Determine the (X, Y) coordinate at the center of the cell enclosing the given text.  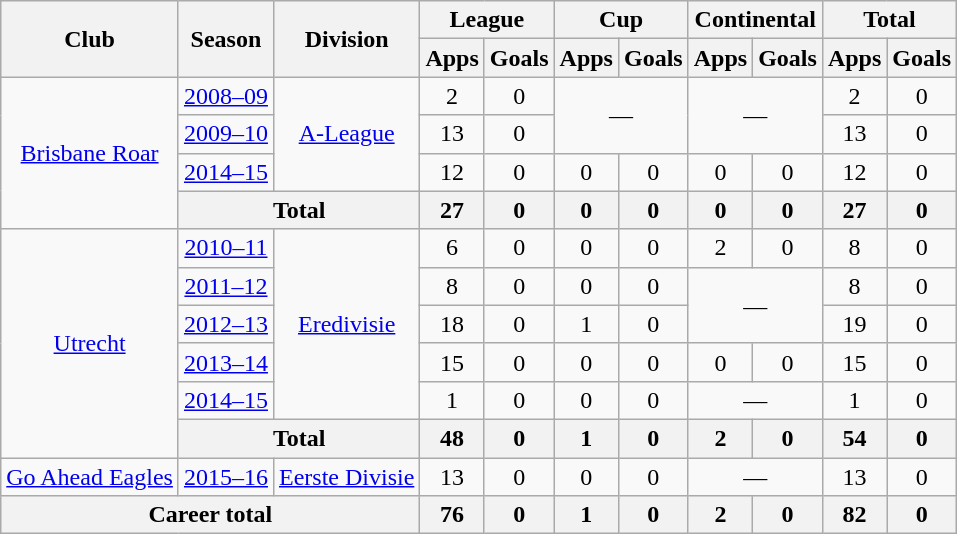
2008–09 (226, 96)
Club (90, 39)
2011–12 (226, 286)
Cup (621, 20)
2012–13 (226, 324)
2010–11 (226, 248)
Brisbane Roar (90, 153)
2015–16 (226, 477)
18 (452, 324)
48 (452, 438)
76 (452, 515)
League (487, 20)
Go Ahead Eagles (90, 477)
54 (854, 438)
2013–14 (226, 362)
Utrecht (90, 343)
Season (226, 39)
2009–10 (226, 134)
A-League (346, 134)
Division (346, 39)
82 (854, 515)
Continental (755, 20)
Eredivisie (346, 324)
6 (452, 248)
Eerste Divisie (346, 477)
Career total (210, 515)
19 (854, 324)
